Output the (X, Y) coordinate of the center of the cell containing the given text.  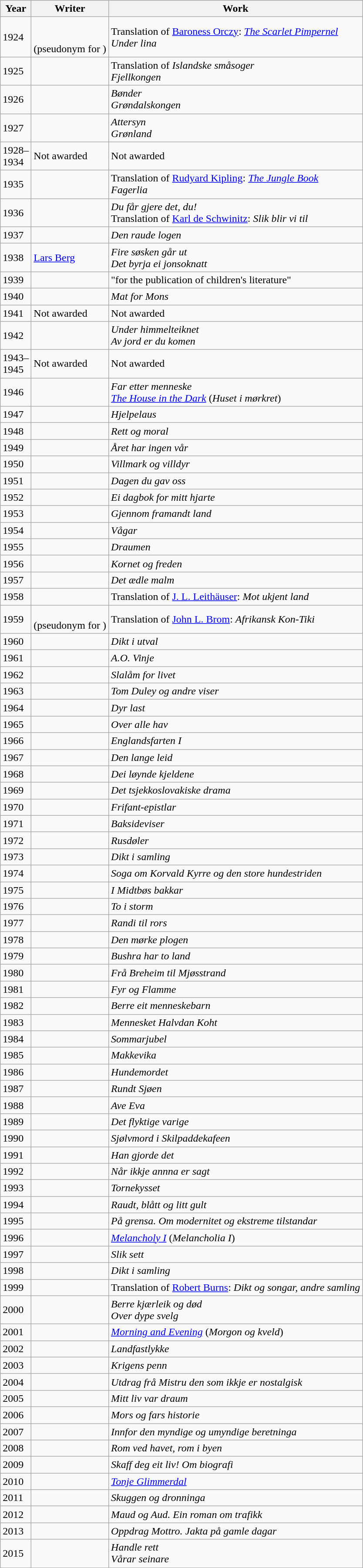
1986 (16, 1072)
Ave Eva (236, 1105)
1936 (16, 212)
1977 (16, 923)
1979 (16, 956)
Rom ved havet, rom i byen (236, 1448)
Utdrag frå Mistru den som ikkje er nostalgisk (236, 1382)
1963 (16, 691)
1973 (16, 857)
1960 (16, 642)
2015 (16, 1553)
Attersyn Grønland (236, 128)
1972 (16, 840)
1991 (16, 1155)
Innfor den myndige og umyndige beretninga (236, 1432)
På grensa. Om modernitet og ekstreme tilstandar (236, 1221)
Rusdøler (236, 840)
Frifant-epistlar (236, 807)
Translation of Baroness Orczy: The Scarlet Pimpernel Under lina (236, 37)
Randi til rors (236, 923)
"for the publication of children's literature" (236, 280)
Dagen du gav oss (236, 481)
Year (16, 9)
2007 (16, 1432)
2004 (16, 1382)
Kornet og freden (236, 563)
Ei dagbok for mitt hjarte (236, 497)
1924 (16, 37)
Fyr og Flamme (236, 989)
Landfastlykke (236, 1349)
Oppdrag Mottro. Jakta på gamle dagar (236, 1531)
1981 (16, 989)
1925 (16, 71)
Den raude logen (236, 235)
Mennesket Halvdan Koht (236, 1022)
1946 (16, 392)
1939 (16, 280)
1949 (16, 448)
1951 (16, 481)
1955 (16, 547)
1966 (16, 741)
A.O. Vinje (236, 658)
Rett og moral (236, 431)
1987 (16, 1089)
Makkevika (236, 1055)
Mors og fars historie (236, 1415)
Sjølvmord i Skilpaddekafeen (236, 1138)
2011 (16, 1498)
1940 (16, 296)
Det flyktige varige (236, 1122)
1968 (16, 774)
1937 (16, 235)
2010 (16, 1481)
Far etter menneske The House in the Dark (Huset i mørkret) (236, 392)
1974 (16, 873)
Lars Berg (70, 258)
1956 (16, 563)
Tom Duley og andre viser (236, 691)
Translation of Islandske småsoger Fjellkongen (236, 71)
2005 (16, 1398)
1971 (16, 824)
Han gjorde det (236, 1155)
1997 (16, 1254)
I Midtbøs bakkar (236, 890)
Når ikkje annna er sagt (236, 1172)
1983 (16, 1022)
2002 (16, 1349)
1957 (16, 580)
Skuggen og dronninga (236, 1498)
Work (236, 9)
Året har ingen vår (236, 448)
1938 (16, 258)
Det tsjekkoslovakiske drama (236, 791)
Draumen (236, 547)
1948 (16, 431)
Translation of Rudyard Kipling: The Jungle Book Fagerlia (236, 184)
1959 (16, 619)
1975 (16, 890)
Bushra har to land (236, 956)
Raudt, blått og litt gult (236, 1205)
1969 (16, 791)
To i storm (236, 907)
2013 (16, 1531)
Tornekysset (236, 1188)
1928–1934 (16, 156)
Handle rett Vårar seinare (236, 1553)
Dei løynde kjeldene (236, 774)
Det ædle malm (236, 580)
Englandsfarten I (236, 741)
Writer (70, 9)
1976 (16, 907)
Frå Breheim til Mjøsstrand (236, 973)
1954 (16, 530)
Baksideviser (236, 824)
Mat for Mons (236, 296)
2012 (16, 1514)
2006 (16, 1415)
2003 (16, 1365)
Translation of Robert Burns: Dikt og songar, andre samling (236, 1287)
Maud og Aud. Ein roman om trafikk (236, 1514)
1941 (16, 313)
Du får gjere det, du! Translation of Karl de Schwinitz: Slik blir vi til (236, 212)
1990 (16, 1138)
Villmark og villdyr (236, 464)
Gjennom framandt land (236, 514)
Dikt i utval (236, 642)
1984 (16, 1039)
Under himmelteiknet Av jord er du komen (236, 336)
1982 (16, 1006)
Fire søsken går ut Det byrja ei jonsoknatt (236, 258)
Morning and Evening (Morgon og kveld) (236, 1332)
1947 (16, 415)
Berre kjærleik og død Over dype svelg (236, 1310)
Tonje Glimmerdal (236, 1481)
Rundt Sjøen (236, 1089)
Dyr last (236, 708)
Hundemordet (236, 1072)
Over alle hav (236, 724)
1994 (16, 1205)
Slik sett (236, 1254)
1988 (16, 1105)
2008 (16, 1448)
1995 (16, 1221)
1970 (16, 807)
Den lange leid (236, 757)
1998 (16, 1271)
1964 (16, 708)
Soga om Korvald Kyrre og den store hundestriden (236, 873)
1950 (16, 464)
2000 (16, 1310)
Translation of John L. Brom: Afrikansk Kon-Tiki (236, 619)
Vågar (236, 530)
1958 (16, 596)
1993 (16, 1188)
Hjelpelaus (236, 415)
1935 (16, 184)
1927 (16, 128)
Berre eit menneskebarn (236, 1006)
1989 (16, 1122)
Mitt liv var draum (236, 1398)
1961 (16, 658)
Krigens penn (236, 1365)
1992 (16, 1172)
1965 (16, 724)
1967 (16, 757)
1985 (16, 1055)
Translation of J. L. Leithäuser: Mot ukjent land (236, 596)
1943–1945 (16, 364)
1926 (16, 99)
1953 (16, 514)
1978 (16, 940)
1999 (16, 1287)
2001 (16, 1332)
1996 (16, 1238)
1952 (16, 497)
Bønder Grøndalskongen (236, 99)
1942 (16, 336)
Slalåm for livet (236, 675)
1980 (16, 973)
2009 (16, 1465)
Den mørke plogen (236, 940)
1962 (16, 675)
Melancholy I (Melancholia I) (236, 1238)
Skaff deg eit liv! Om biografi (236, 1465)
Sommarjubel (236, 1039)
